Identify which cell holds the provided text, then report its (X, Y) central coordinate. 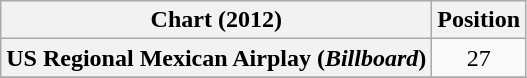
27 (479, 58)
Position (479, 20)
US Regional Mexican Airplay (Billboard) (216, 58)
Chart (2012) (216, 20)
